From the cell containing the given text, extract its center point as (x, y) coordinate. 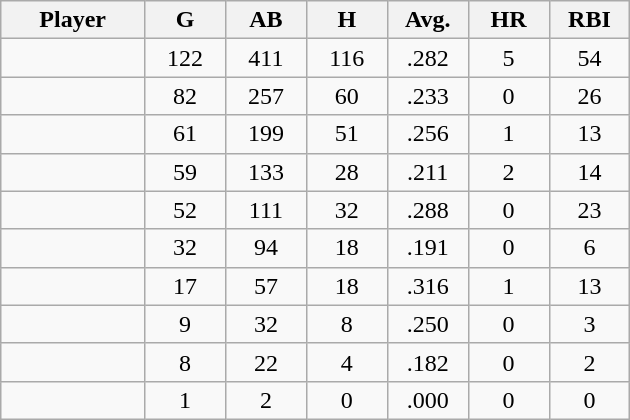
4 (346, 362)
199 (266, 134)
6 (590, 248)
.000 (428, 400)
57 (266, 286)
26 (590, 96)
HR (508, 20)
.191 (428, 248)
82 (186, 96)
257 (266, 96)
23 (590, 210)
AB (266, 20)
Player (73, 20)
94 (266, 248)
28 (346, 172)
5 (508, 58)
H (346, 20)
.250 (428, 324)
.256 (428, 134)
59 (186, 172)
22 (266, 362)
G (186, 20)
116 (346, 58)
.288 (428, 210)
.316 (428, 286)
52 (186, 210)
Avg. (428, 20)
411 (266, 58)
60 (346, 96)
133 (266, 172)
.211 (428, 172)
122 (186, 58)
111 (266, 210)
RBI (590, 20)
61 (186, 134)
3 (590, 324)
.282 (428, 58)
.182 (428, 362)
17 (186, 286)
9 (186, 324)
14 (590, 172)
.233 (428, 96)
54 (590, 58)
51 (346, 134)
